Determine the [X, Y] coordinate at the center of the cell enclosing the given text.  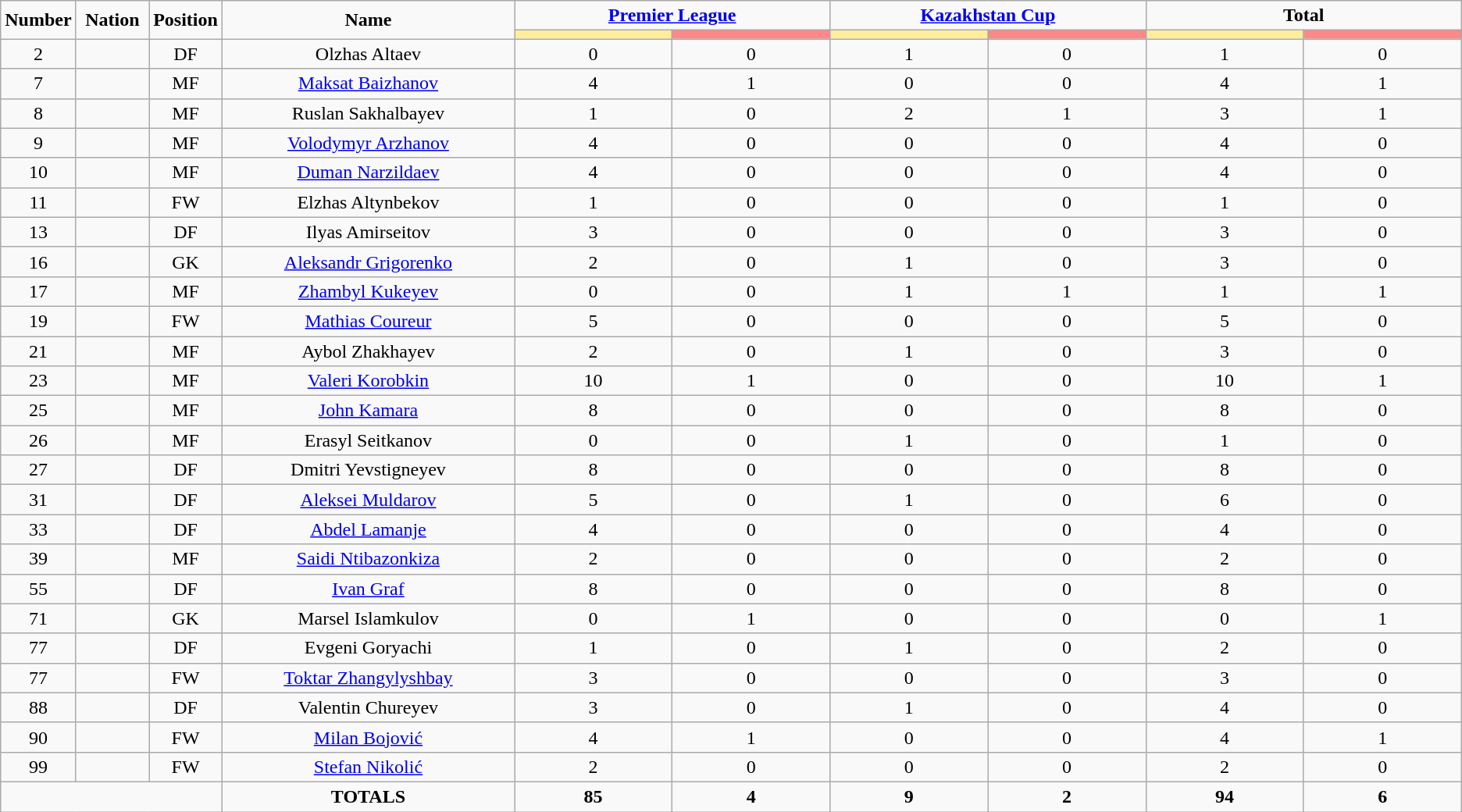
Aybol Zhakhayev [368, 351]
Name [368, 20]
Valentin Chureyev [368, 707]
John Kamara [368, 411]
26 [38, 440]
Number [38, 20]
Nation [112, 20]
13 [38, 232]
55 [38, 589]
23 [38, 381]
Evgeni Goryachi [368, 648]
Premier League [672, 16]
Toktar Zhangylyshbay [368, 678]
19 [38, 321]
Valeri Korobkin [368, 381]
88 [38, 707]
33 [38, 529]
Elzhas Altynbekov [368, 202]
25 [38, 411]
Position [186, 20]
Marsel Islamkulov [368, 618]
Abdel Lamanje [368, 529]
Duman Narzildaev [368, 173]
Kazakhstan Cup [988, 16]
TOTALS [368, 796]
Erasyl Seitkanov [368, 440]
Zhambyl Kukeyev [368, 291]
Stefan Nikolić [368, 767]
31 [38, 500]
39 [38, 559]
99 [38, 767]
11 [38, 202]
85 [593, 796]
Saidi Ntibazonkiza [368, 559]
Total [1303, 16]
Volodymyr Arzhanov [368, 143]
Dmitri Yevstigneyev [368, 470]
27 [38, 470]
Olzhas Altaev [368, 54]
21 [38, 351]
Mathias Coureur [368, 321]
Ilyas Amirseitov [368, 232]
17 [38, 291]
Aleksandr Grigorenko [368, 262]
7 [38, 84]
94 [1225, 796]
Aleksei Muldarov [368, 500]
16 [38, 262]
90 [38, 737]
71 [38, 618]
Maksat Baizhanov [368, 84]
Ivan Graf [368, 589]
Milan Bojović [368, 737]
Ruslan Sakhalbayev [368, 113]
